Return (X, Y) of the center of cell containing provided text 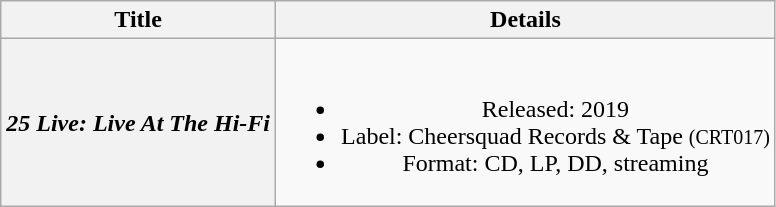
Released: 2019Label: Cheersquad Records & Tape (CRT017)Format: CD, LP, DD, streaming (526, 122)
Title (138, 20)
25 Live: Live At The Hi-Fi (138, 122)
Details (526, 20)
